Return the (X, Y) coordinate for the center point of the cell that contains the specified text.  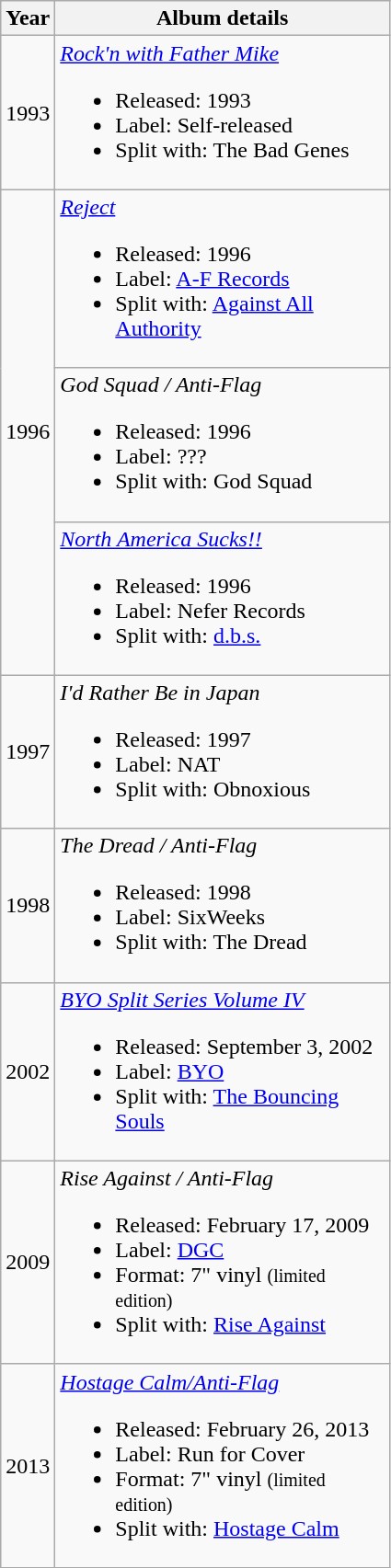
RejectReleased: 1996Label: A-F RecordsSplit with: Against All Authority (223, 279)
BYO Split Series Volume IVReleased: September 3, 2002Label: BYOSplit with: The Bouncing Souls (223, 1071)
I'd Rather Be in JapanReleased: 1997Label: NATSplit with: Obnoxious (223, 752)
2009 (28, 1262)
1993 (28, 112)
Rise Against / Anti-FlagReleased: February 17, 2009Label: DGCFormat: 7" vinyl (limited edition)Split with: Rise Against (223, 1262)
Year (28, 18)
God Squad / Anti-FlagReleased: 1996Label: ???Split with: God Squad (223, 445)
Rock'n with Father MikeReleased: 1993Label: Self-releasedSplit with: The Bad Genes (223, 112)
The Dread / Anti-FlagReleased: 1998Label: SixWeeksSplit with: The Dread (223, 905)
Album details (223, 18)
2002 (28, 1071)
North America Sucks!!Released: 1996Label: Nefer RecordsSplit with: d.b.s. (223, 598)
2013 (28, 1466)
1998 (28, 905)
1997 (28, 752)
Hostage Calm/Anti-FlagReleased: February 26, 2013Label: Run for CoverFormat: 7" vinyl (limited edition)Split with: Hostage Calm (223, 1466)
1996 (28, 432)
